Output the (x, y) coordinate of the center of the cell containing the given text.  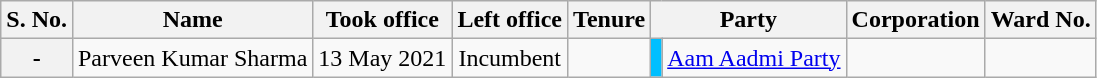
Party (748, 20)
Left office (510, 20)
Parveen Kumar Sharma (192, 58)
Aam Aadmi Party (754, 58)
Tenure (610, 20)
13 May 2021 (382, 58)
Name (192, 20)
Ward No. (1040, 20)
Took office (382, 20)
Incumbent (510, 58)
S. No. (37, 20)
Corporation (916, 20)
- (37, 58)
